For the text-containing cell, return its midpoint in [x, y] coordinate format. 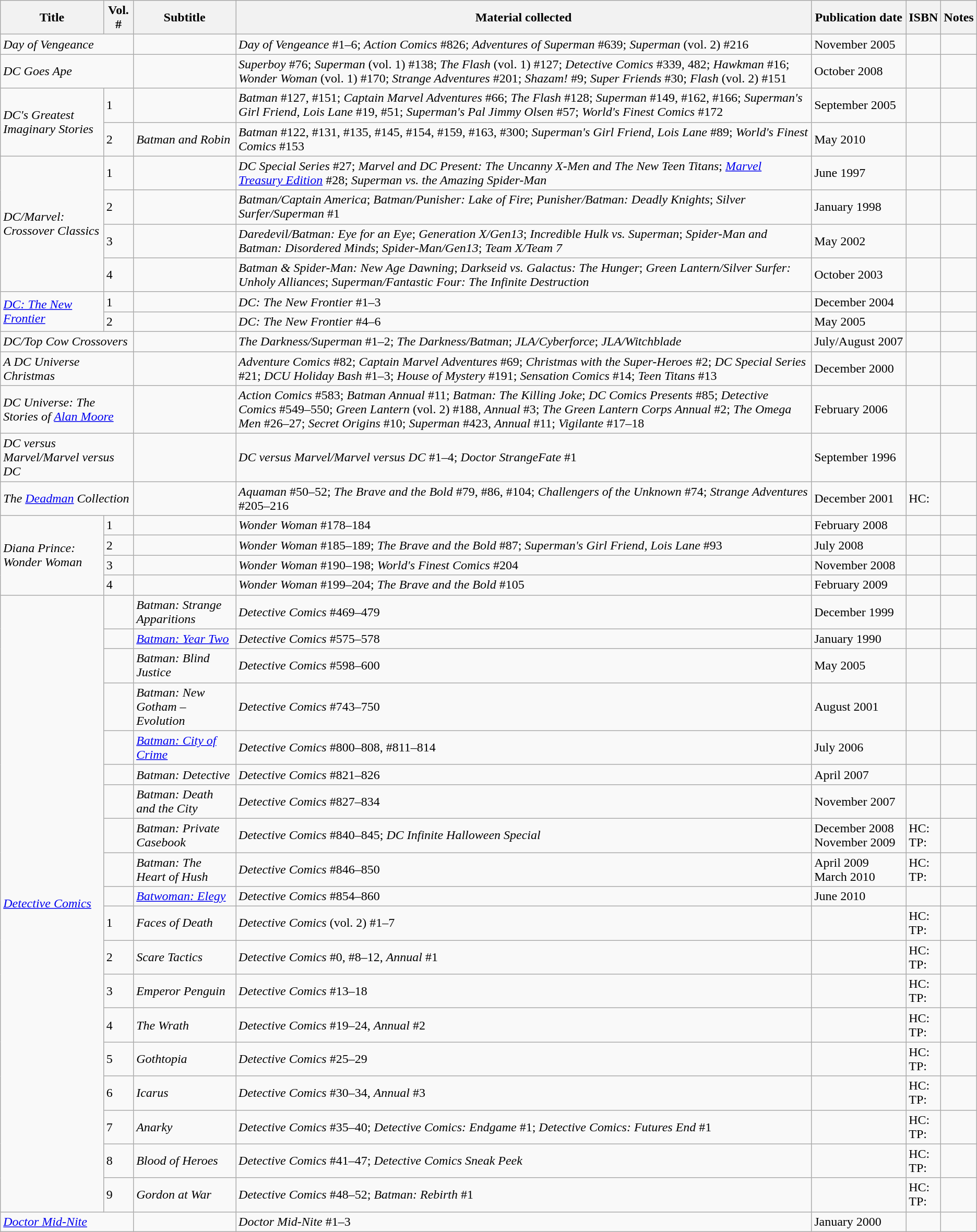
December 2008November 2009 [859, 835]
Diana Prince: Wonder Woman [52, 555]
Batman/Captain America; Batman/Punisher: Lake of Fire; Punisher/Batman: Deadly Knights; Silver Surfer/Superman #1 [524, 207]
Detective Comics #598–600 [524, 666]
Detective Comics #0, #8–12, Annual #1 [524, 957]
ISBN [924, 18]
Detective Comics #840–845; DC Infinite Halloween Special [524, 835]
DC versus Marvel/Marvel versus DC #1–4; Doctor StrangeFate #1 [524, 458]
HC: [924, 499]
9 [118, 1195]
Wonder Woman #199–204; The Brave and the Bold #105 [524, 585]
April 2007 [859, 774]
Detective Comics #854–860 [524, 896]
Detective Comics (vol. 2) #1–7 [524, 924]
April 2009March 2010 [859, 869]
November 2008 [859, 565]
Doctor Mid-Nite #1–3 [524, 1222]
Wonder Woman #190–198; World's Finest Comics #204 [524, 565]
Detective Comics #35–40; Detective Comics: Endgame #1; Detective Comics: Futures End #1 [524, 1127]
Batman and Robin [185, 139]
8 [118, 1161]
June 2010 [859, 896]
Detective Comics #469–479 [524, 612]
Material collected [524, 18]
Icarus [185, 1093]
A DC Universe Christmas [67, 368]
February 2006 [859, 410]
Batman: New Gotham –Evolution [185, 707]
Detective Comics #30–34, Annual #3 [524, 1093]
Scare Tactics [185, 957]
The Wrath [185, 1025]
December 1999 [859, 612]
July/August 2007 [859, 341]
Anarky [185, 1127]
DC versus Marvel/Marvel versus DC [67, 458]
5 [118, 1059]
Blood of Heroes [185, 1161]
DC Universe: The Stories of Alan Moore [67, 410]
Detective Comics [52, 903]
Detective Comics #13–18 [524, 991]
December 2000 [859, 368]
Doctor Mid-Nite [67, 1222]
Batman: Year Two [185, 639]
Title [52, 18]
Detective Comics #41–47; Detective Comics Sneak Peek [524, 1161]
October 2008 [859, 71]
Detective Comics #19–24, Annual #2 [524, 1025]
Aquaman #50–52; The Brave and the Bold #79, #86, #104; Challengers of the Unknown #74; Strange Adventures #205–216 [524, 499]
Batwoman: Elegy [185, 896]
Detective Comics #743–750 [524, 707]
Detective Comics #846–850 [524, 869]
August 2001 [859, 707]
DC/Top Cow Crossovers [67, 341]
Batman: City of Crime [185, 747]
Wonder Woman #178–184 [524, 525]
November 2005 [859, 44]
Vol. # [118, 18]
October 2003 [859, 274]
Batman #122, #131, #135, #145, #154, #159, #163, #300; Superman's Girl Friend, Lois Lane #89; World's Finest Comics #153 [524, 139]
Wonder Woman #185–189; The Brave and the Bold #87; Superman's Girl Friend, Lois Lane #93 [524, 545]
The Deadman Collection [67, 499]
DC's Greatest Imaginary Stories [52, 122]
May 2002 [859, 241]
Detective Comics #800–808, #811–814 [524, 747]
January 2000 [859, 1222]
June 1997 [859, 173]
DC Goes Ape [67, 71]
Emperor Penguin [185, 991]
Day of Vengeance [67, 44]
Faces of Death [185, 924]
Batman: Blind Justice [185, 666]
December 2004 [859, 302]
Batman: Death and the City [185, 802]
Batman: Private Casebook [185, 835]
November 2007 [859, 802]
Subtitle [185, 18]
Batman: Strange Apparitions [185, 612]
Batman: Detective [185, 774]
Day of Vengeance #1–6; Action Comics #826; Adventures of Superman #639; Superman (vol. 2) #216 [524, 44]
DC: The New Frontier #4–6 [524, 321]
DC/Marvel: Crossover Classics [52, 224]
January 1990 [859, 639]
DC: The New Frontier [52, 312]
Batman: The Heart of Hush [185, 869]
Publication date [859, 18]
September 2005 [859, 105]
December 2001 [859, 499]
July 2006 [859, 747]
Detective Comics #575–578 [524, 639]
July 2008 [859, 545]
September 1996 [859, 458]
6 [118, 1093]
The Darkness/Superman #1–2; The Darkness/Batman; JLA/Cyberforce; JLA/Witchblade [524, 341]
February 2008 [859, 525]
Notes [959, 18]
Gordon at War [185, 1195]
Gothtopia [185, 1059]
May 2010 [859, 139]
February 2009 [859, 585]
January 1998 [859, 207]
DC: The New Frontier #1–3 [524, 302]
7 [118, 1127]
Detective Comics #827–834 [524, 802]
Detective Comics #48–52; Batman: Rebirth #1 [524, 1195]
Detective Comics #25–29 [524, 1059]
Detective Comics #821–826 [524, 774]
